For the text-containing cell, return its midpoint in (x, y) coordinate format. 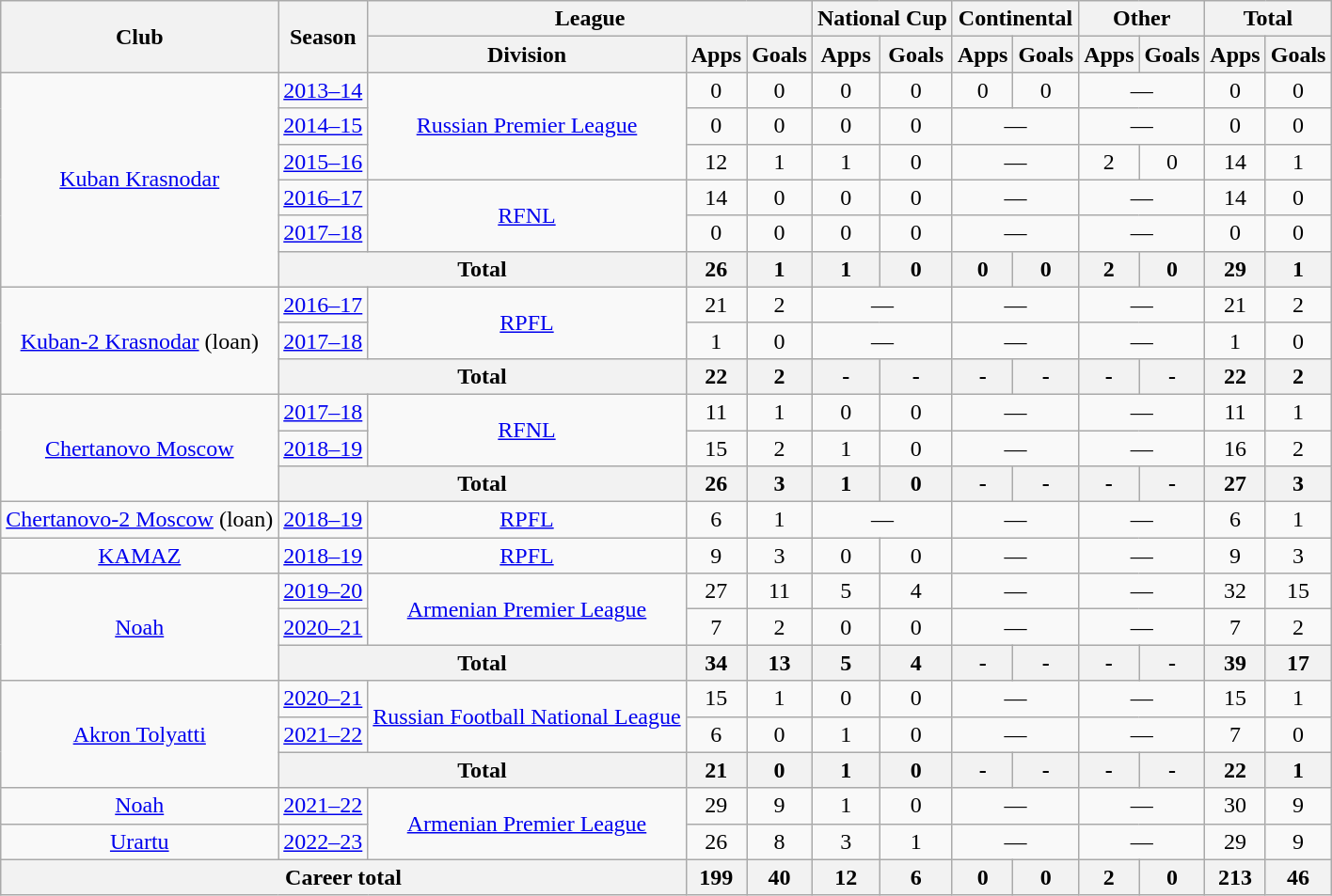
199 (716, 877)
National Cup (882, 19)
Kuban-2 Krasnodar (loan) (139, 340)
2013–14 (324, 90)
34 (716, 663)
32 (1235, 591)
16 (1235, 448)
46 (1298, 877)
39 (1235, 663)
2014–15 (324, 126)
Division (527, 55)
Kuban Krasnodar (139, 180)
Career total (343, 877)
13 (780, 663)
Other (1142, 19)
Akron Tolyatti (139, 734)
Urartu (139, 841)
Season (324, 37)
Club (139, 37)
213 (1235, 877)
League (591, 19)
2015–16 (324, 162)
8 (780, 841)
Russian Football National League (527, 716)
2019–20 (324, 591)
2022–23 (324, 841)
Continental (1015, 19)
KAMAZ (139, 556)
Russian Premier League (527, 126)
Chertanovo-2 Moscow (loan) (139, 520)
30 (1235, 806)
17 (1298, 663)
40 (780, 877)
Chertanovo Moscow (139, 448)
